Output the (X, Y) coordinate of the center of the cell containing the given text.  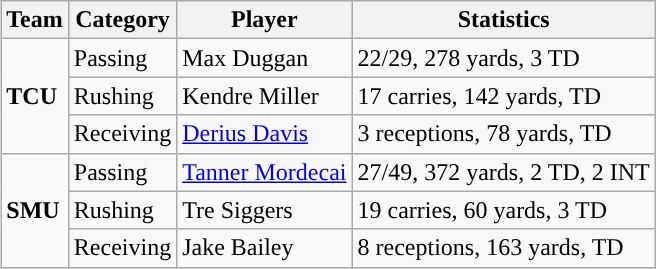
SMU (35, 210)
22/29, 278 yards, 3 TD (504, 58)
17 carries, 142 yards, TD (504, 96)
Category (122, 20)
Statistics (504, 20)
Player (264, 20)
19 carries, 60 yards, 3 TD (504, 210)
TCU (35, 96)
Tre Siggers (264, 210)
8 receptions, 163 yards, TD (504, 248)
Jake Bailey (264, 248)
Kendre Miller (264, 96)
Max Duggan (264, 58)
27/49, 372 yards, 2 TD, 2 INT (504, 172)
Tanner Mordecai (264, 172)
Team (35, 20)
3 receptions, 78 yards, TD (504, 134)
Derius Davis (264, 134)
